Pinpoint the cell where the given text exists, returning its [X, Y] midpoint coordinate. 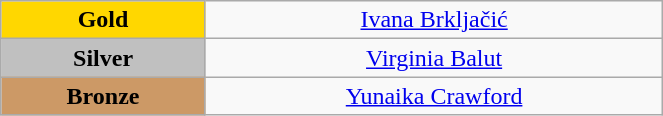
Ivana Brkljačić [434, 20]
Bronze [104, 96]
Gold [104, 20]
Silver [104, 58]
Virginia Balut [434, 58]
Yunaika Crawford [434, 96]
